Return the (x, y) coordinate for the center point of the cell that contains the specified text.  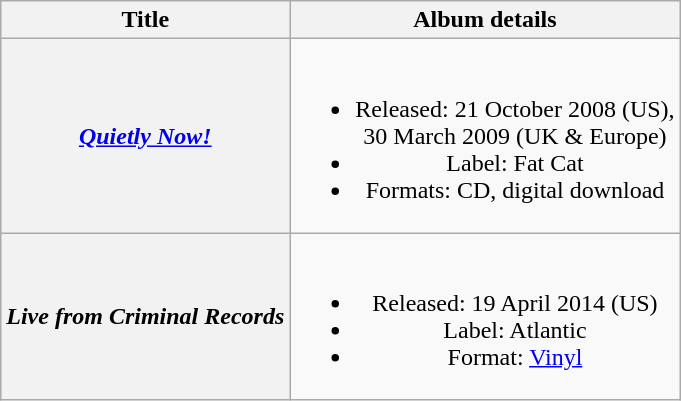
Live from Criminal Records (146, 316)
Album details (485, 20)
Released: 21 October 2008 (US),30 March 2009 (UK & Europe)Label: Fat CatFormats: CD, digital download (485, 136)
Title (146, 20)
Quietly Now! (146, 136)
Released: 19 April 2014 (US)Label: AtlanticFormat: Vinyl (485, 316)
